Detect which cell encompasses the target text, then output its (x, y) center coordinate. 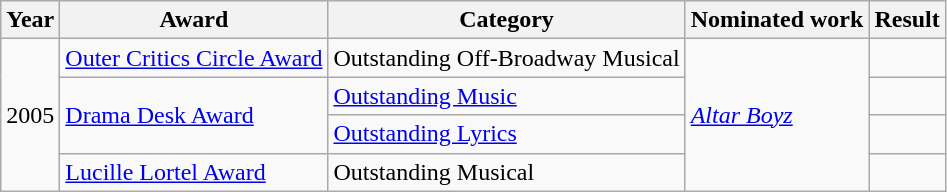
Award (194, 20)
Outstanding Lyrics (506, 134)
Altar Boyz (777, 115)
Result (907, 20)
Lucille Lortel Award (194, 172)
Outstanding Off-Broadway Musical (506, 58)
Year (30, 20)
Drama Desk Award (194, 115)
Outstanding Music (506, 96)
Outer Critics Circle Award (194, 58)
2005 (30, 115)
Nominated work (777, 20)
Outstanding Musical (506, 172)
Category (506, 20)
